Return [X, Y] of the center of cell containing provided text 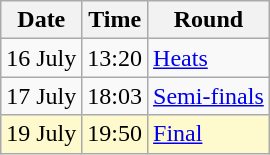
18:03 [115, 96]
16 July [42, 58]
Final [209, 134]
19:50 [115, 134]
Heats [209, 58]
19 July [42, 134]
Date [42, 20]
Time [115, 20]
Round [209, 20]
Semi-finals [209, 96]
17 July [42, 96]
13:20 [115, 58]
